Provide the [X, Y] coordinate of the cell's center where the given text is located.  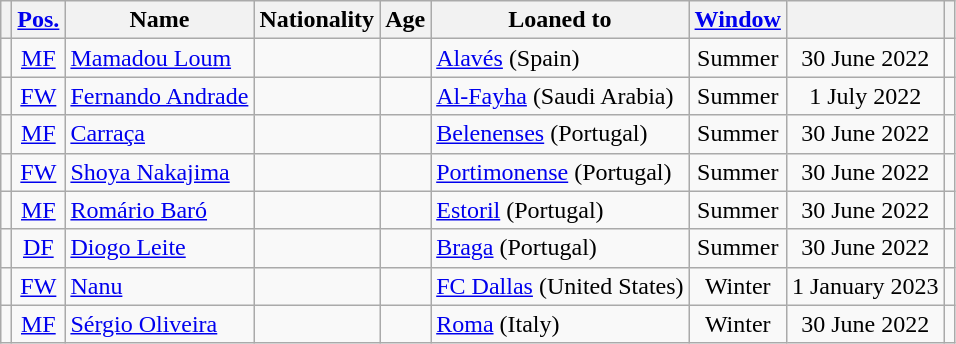
DF [38, 248]
Braga (Portugal) [560, 248]
Alavés (Spain) [560, 58]
Romário Baró [160, 210]
Al-Fayha (Saudi Arabia) [560, 96]
Roma (Italy) [560, 324]
Fernando Andrade [160, 96]
Shoya Nakajima [160, 172]
1 January 2023 [865, 286]
Portimonense (Portugal) [560, 172]
Sérgio Oliveira [160, 324]
1 July 2022 [865, 96]
Estoril (Portugal) [560, 210]
Diogo Leite [160, 248]
Carraça [160, 134]
Age [406, 20]
Belenenses (Portugal) [560, 134]
Mamadou Loum [160, 58]
FC Dallas (United States) [560, 286]
Window [738, 20]
Nationality [317, 20]
Nanu [160, 286]
Loaned to [560, 20]
Pos. [38, 20]
Name [160, 20]
